Return the (X, Y) coordinate for the center point of the cell that contains the specified text.  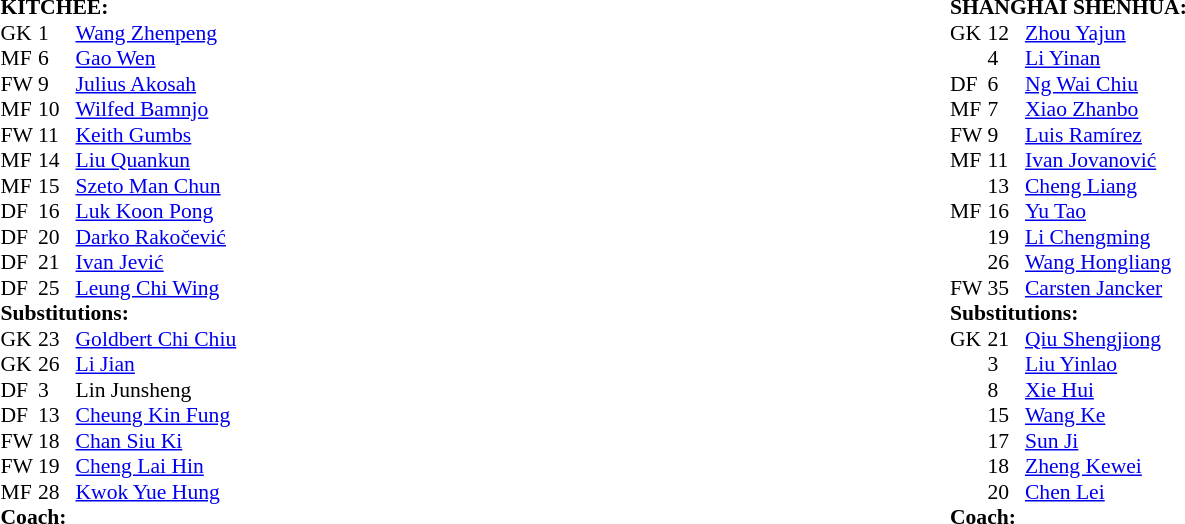
Li Jian (156, 365)
7 (1006, 109)
Keith Gumbs (156, 135)
25 (57, 288)
Wilfed Bamnjo (156, 109)
Substitutions: (118, 313)
Szeto Man Chun (156, 186)
Luk Koon Pong (156, 211)
Wang Zhenpeng (156, 33)
12 (1006, 33)
Chan Siu Ki (156, 441)
28 (57, 492)
Ivan Jević (156, 263)
17 (1006, 441)
Gao Wen (156, 59)
Darko Rakočević (156, 237)
14 (57, 161)
Cheng Lai Hin (156, 467)
35 (1006, 288)
Lin Junsheng (156, 390)
Liu Quankun (156, 161)
Goldbert Chi Chiu (156, 339)
Leung Chi Wing (156, 288)
23 (57, 339)
Cheung Kin Fung (156, 415)
1 (57, 33)
8 (1006, 390)
Kwok Yue Hung (156, 492)
4 (1006, 59)
Julius Akosah (156, 84)
10 (57, 109)
